Pinpoint the cell where the given text exists, returning its (x, y) midpoint coordinate. 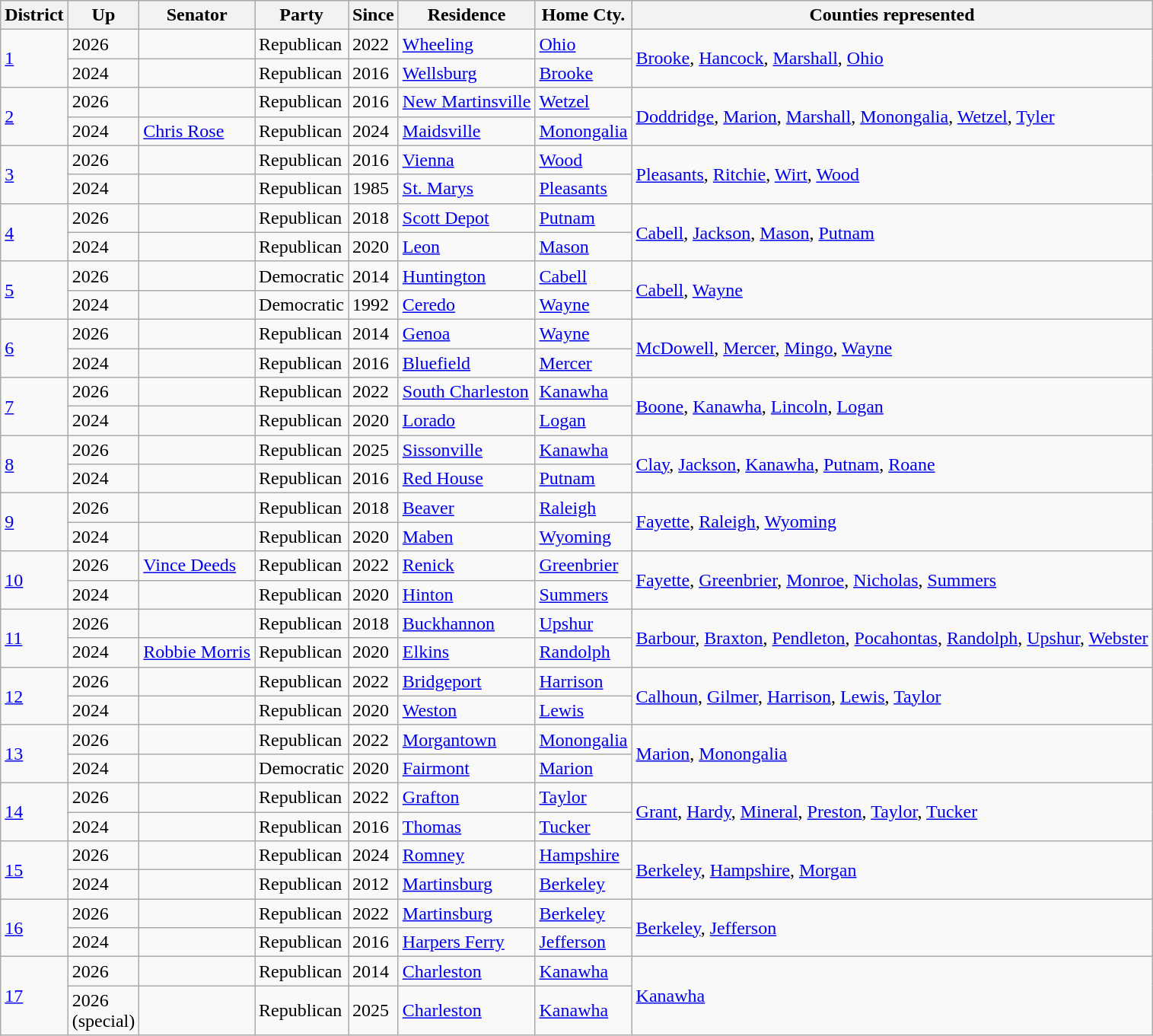
Taylor (583, 797)
Raleigh (583, 508)
Mason (583, 247)
Ceredo (467, 304)
8 (34, 464)
Doddridge, Marion, Marshall, Monongalia, Wetzel, Tyler (892, 116)
Romney (467, 856)
St. Marys (467, 189)
7 (34, 406)
Harrison (583, 681)
Vienna (467, 160)
4 (34, 232)
Calhoun, Gilmer, Harrison, Lewis, Taylor (892, 696)
Home Cty. (583, 15)
Hinton (467, 595)
Boone, Kanawha, Lincoln, Logan (892, 406)
14 (34, 811)
Wheeling (467, 44)
1985 (374, 189)
11 (34, 638)
Robbie Morris (197, 652)
Jefferson (583, 942)
Bridgeport (467, 681)
Fayette, Raleigh, Wyoming (892, 522)
Upshur (583, 623)
Fairmont (467, 768)
Weston (467, 710)
Since (374, 15)
Cabell, Wayne (892, 290)
Beaver (467, 508)
Huntington (467, 276)
Randolph (583, 652)
Vince Deeds (197, 566)
Genoa (467, 333)
12 (34, 696)
Party (301, 15)
Brooke (583, 73)
Maidsville (467, 131)
Fayette, Greenbrier, Monroe, Nicholas, Summers (892, 580)
Pleasants (583, 189)
Scott Depot (467, 218)
3 (34, 174)
Bluefield (467, 363)
Ohio (583, 44)
McDowell, Mercer, Mingo, Wayne (892, 348)
Lewis (583, 710)
10 (34, 580)
Red House (467, 479)
Summers (583, 595)
Leon (467, 247)
1 (34, 59)
Morgantown (467, 739)
Senator (197, 15)
South Charleston (467, 392)
Grafton (467, 797)
Hampshire (583, 856)
16 (34, 928)
Buckhannon (467, 623)
9 (34, 522)
Logan (583, 421)
Thomas (467, 826)
Brooke, Hancock, Marshall, Ohio (892, 59)
Grant, Hardy, Mineral, Preston, Taylor, Tucker (892, 811)
17 (34, 996)
Marion, Monongalia (892, 754)
Residence (467, 15)
Renick (467, 566)
Counties represented (892, 15)
New Martinsville (467, 102)
Elkins (467, 652)
6 (34, 348)
5 (34, 290)
Lorado (467, 421)
District (34, 15)
2012 (374, 885)
Wetzel (583, 102)
Sissonville (467, 450)
Greenbrier (583, 566)
Harpers Ferry (467, 942)
Berkeley, Jefferson (892, 928)
Tucker (583, 826)
Wellsburg (467, 73)
15 (34, 870)
Wood (583, 160)
Chris Rose (197, 131)
Clay, Jackson, Kanawha, Putnam, Roane (892, 464)
Cabell, Jackson, Mason, Putnam (892, 232)
Pleasants, Ritchie, Wirt, Wood (892, 174)
Mercer (583, 363)
2 (34, 116)
Wyoming (583, 537)
2026(special) (104, 1011)
Up (104, 15)
Marion (583, 768)
Berkeley, Hampshire, Morgan (892, 870)
Barbour, Braxton, Pendleton, Pocahontas, Randolph, Upshur, Webster (892, 638)
Cabell (583, 276)
Maben (467, 537)
1992 (374, 304)
13 (34, 754)
